From the cell containing the given text, extract its center point as (X, Y) coordinate. 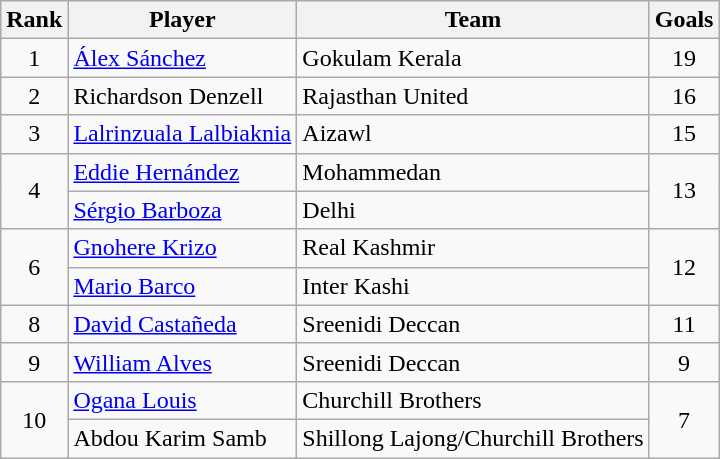
3 (34, 134)
10 (34, 419)
Lalrinzuala Lalbiaknia (182, 134)
William Alves (182, 362)
Richardson Denzell (182, 96)
8 (34, 324)
Real Kashmir (473, 248)
7 (684, 419)
2 (34, 96)
11 (684, 324)
16 (684, 96)
4 (34, 191)
Shillong Lajong/Churchill Brothers (473, 438)
Ogana Louis (182, 400)
1 (34, 58)
Aizawl (473, 134)
Delhi (473, 210)
Abdou Karim Samb (182, 438)
Álex Sánchez (182, 58)
Mario Barco (182, 286)
Rank (34, 20)
6 (34, 267)
Rajasthan United (473, 96)
Player (182, 20)
Inter Kashi (473, 286)
12 (684, 267)
Team (473, 20)
15 (684, 134)
Sérgio Barboza (182, 210)
Eddie Hernández (182, 172)
13 (684, 191)
Mohammedan (473, 172)
David Castañeda (182, 324)
19 (684, 58)
Churchill Brothers (473, 400)
Goals (684, 20)
Gokulam Kerala (473, 58)
Gnohere Krizo (182, 248)
